Capture the cell that displays the provided text and extract its (X, Y) central coordinate. 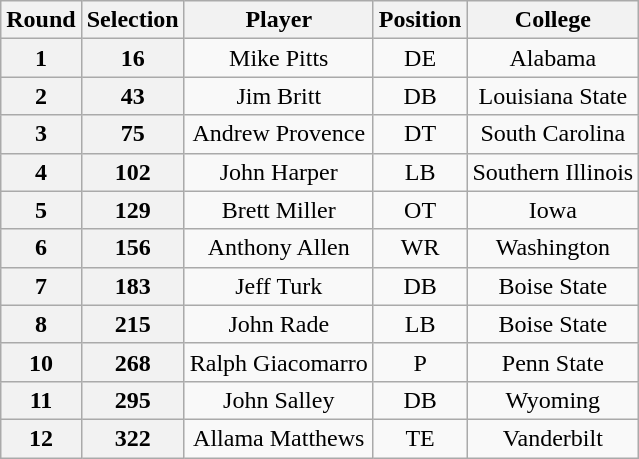
75 (132, 134)
7 (41, 286)
Andrew Provence (278, 134)
16 (132, 58)
DE (420, 58)
WR (420, 248)
Round (41, 20)
322 (132, 438)
295 (132, 400)
Allama Matthews (278, 438)
Wyoming (553, 400)
College (553, 20)
John Rade (278, 324)
Ralph Giacomarro (278, 362)
OT (420, 210)
John Salley (278, 400)
P (420, 362)
John Harper (278, 172)
Southern Illinois (553, 172)
Selection (132, 20)
Vanderbilt (553, 438)
4 (41, 172)
12 (41, 438)
Mike Pitts (278, 58)
Penn State (553, 362)
102 (132, 172)
43 (132, 96)
Jim Britt (278, 96)
268 (132, 362)
Alabama (553, 58)
Washington (553, 248)
5 (41, 210)
6 (41, 248)
Anthony Allen (278, 248)
3 (41, 134)
1 (41, 58)
215 (132, 324)
11 (41, 400)
South Carolina (553, 134)
Louisiana State (553, 96)
10 (41, 362)
8 (41, 324)
2 (41, 96)
156 (132, 248)
129 (132, 210)
183 (132, 286)
TE (420, 438)
Position (420, 20)
Iowa (553, 210)
DT (420, 134)
Player (278, 20)
Jeff Turk (278, 286)
Brett Miller (278, 210)
